Determine the (X, Y) coordinate at the center of the cell enclosing the given text.  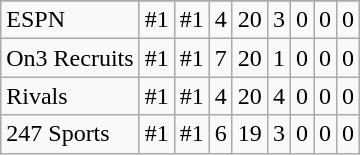
1 (278, 58)
ESPN (70, 20)
On3 Recruits (70, 58)
Rivals (70, 96)
247 Sports (70, 134)
6 (220, 134)
7 (220, 58)
19 (250, 134)
